Find where the given text appears and provide that cell's center as [x, y] coordinate. 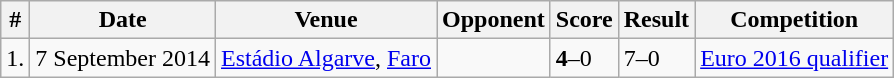
Score [584, 20]
Euro 2016 qualifier [794, 58]
Venue [326, 20]
Competition [794, 20]
# [16, 20]
Date [123, 20]
7–0 [656, 58]
Estádio Algarve, Faro [326, 58]
7 September 2014 [123, 58]
Result [656, 20]
4–0 [584, 58]
1. [16, 58]
Opponent [494, 20]
